Extract the (x, y) coordinate from the center of the cell holding the provided text.  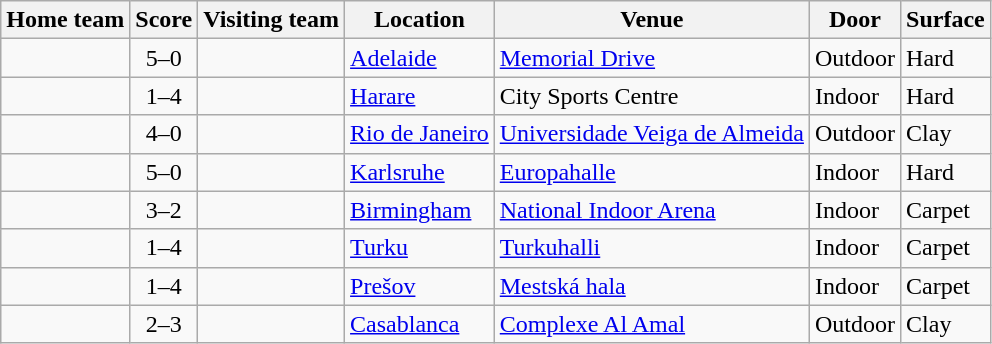
2–3 (164, 324)
Score (164, 20)
Door (854, 20)
Adelaide (420, 58)
Prešov (420, 286)
3–2 (164, 210)
Venue (652, 20)
Mestská hala (652, 286)
National Indoor Arena (652, 210)
Surface (946, 20)
Harare (420, 96)
Complexe Al Amal (652, 324)
Birmingham (420, 210)
4–0 (164, 134)
Karlsruhe (420, 172)
Visiting team (272, 20)
Casablanca (420, 324)
Turku (420, 248)
City Sports Centre (652, 96)
Universidade Veiga de Almeida (652, 134)
Location (420, 20)
Turkuhalli (652, 248)
Home team (66, 20)
Europahalle (652, 172)
Memorial Drive (652, 58)
Rio de Janeiro (420, 134)
